Scan for the cell matching the given text and deliver its (x, y) coordinate at center. 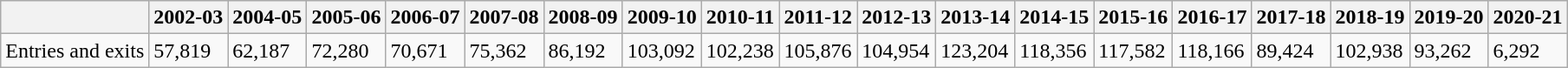
2018-19 (1370, 17)
2020-21 (1527, 17)
2014-15 (1054, 17)
2016-17 (1212, 17)
118,166 (1212, 51)
86,192 (582, 51)
117,582 (1134, 51)
2004-05 (267, 17)
102,938 (1370, 51)
2005-06 (347, 17)
2009-10 (662, 17)
2002-03 (189, 17)
123,204 (976, 51)
118,356 (1054, 51)
2011-12 (818, 17)
2012-13 (896, 17)
Entries and exits (75, 51)
2008-09 (582, 17)
2006-07 (425, 17)
6,292 (1527, 51)
2017-18 (1291, 17)
93,262 (1449, 51)
75,362 (504, 51)
89,424 (1291, 51)
2010-11 (740, 17)
70,671 (425, 51)
2019-20 (1449, 17)
62,187 (267, 51)
2015-16 (1134, 17)
104,954 (896, 51)
2013-14 (976, 17)
102,238 (740, 51)
2007-08 (504, 17)
103,092 (662, 51)
72,280 (347, 51)
57,819 (189, 51)
105,876 (818, 51)
